Determine the [x, y] coordinate at the center of the cell enclosing the given text.  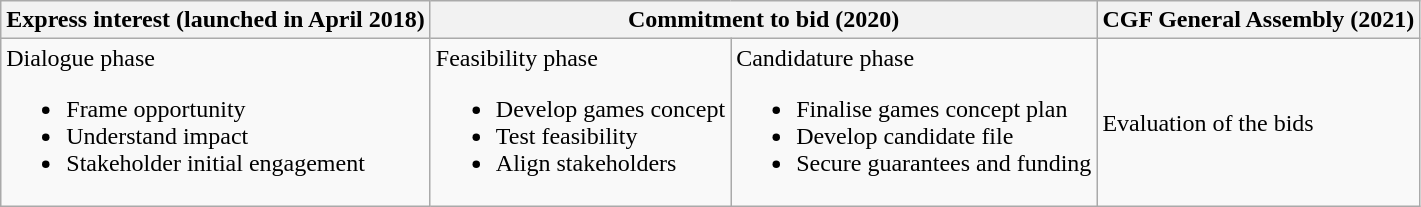
Feasibility phaseDevelop games conceptTest feasibilityAlign stakeholders [580, 122]
Commitment to bid (2020) [764, 20]
CGF General Assembly (2021) [1258, 20]
Dialogue phaseFrame opportunityUnderstand impactStakeholder initial engagement [216, 122]
Express interest (launched in April 2018) [216, 20]
Evaluation of the bids [1258, 122]
Candidature phaseFinalise games concept planDevelop candidate fileSecure guarantees and funding [914, 122]
